Find where the given text appears and provide that cell's center as [X, Y] coordinate. 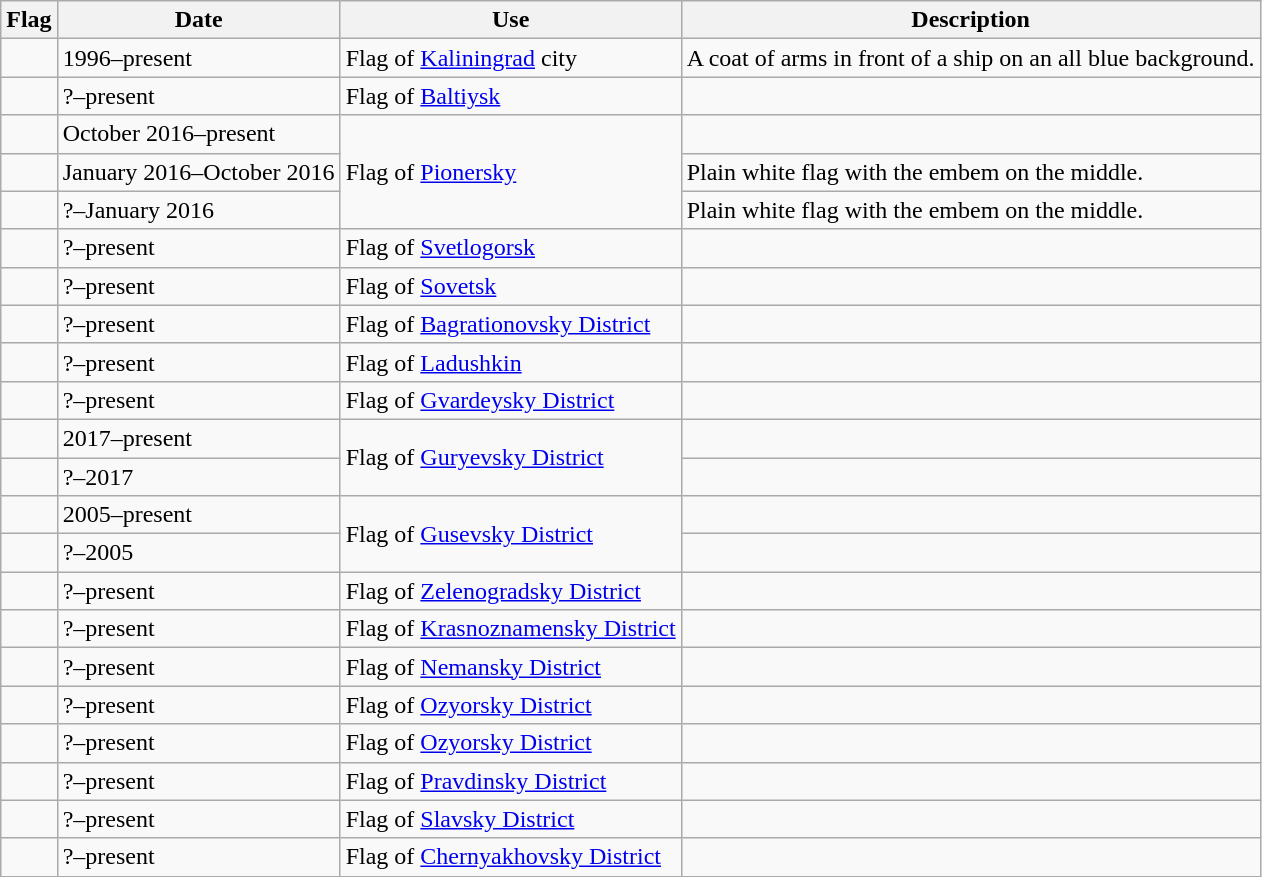
?–January 2016 [198, 210]
Flag of Kaliningrad city [510, 58]
Flag of Svetlogorsk [510, 248]
Flag of Zelenogradsky District [510, 591]
Description [970, 20]
Flag of Guryevsky District [510, 457]
Flag of Pionersky [510, 172]
Flag of Gusevsky District [510, 534]
Flag of Sovetsk [510, 286]
Use [510, 20]
?–2005 [198, 553]
Flag of Chernyakhovsky District [510, 857]
1996–present [198, 58]
January 2016–October 2016 [198, 172]
October 2016–present [198, 134]
A coat of arms in front of a ship on an all blue background. [970, 58]
Flag of Baltiysk [510, 96]
Date [198, 20]
2017–present [198, 438]
?–2017 [198, 477]
Flag of Bagrationovsky District [510, 324]
2005–present [198, 515]
Flag of Gvardeysky District [510, 400]
Flag of Pravdinsky District [510, 781]
Flag of Ladushkin [510, 362]
Flag of Nemansky District [510, 667]
Flag of Krasnoznamensky District [510, 629]
Flag [29, 20]
Flag of Slavsky District [510, 819]
